Output the [X, Y] coordinate of the center of the cell containing the given text.  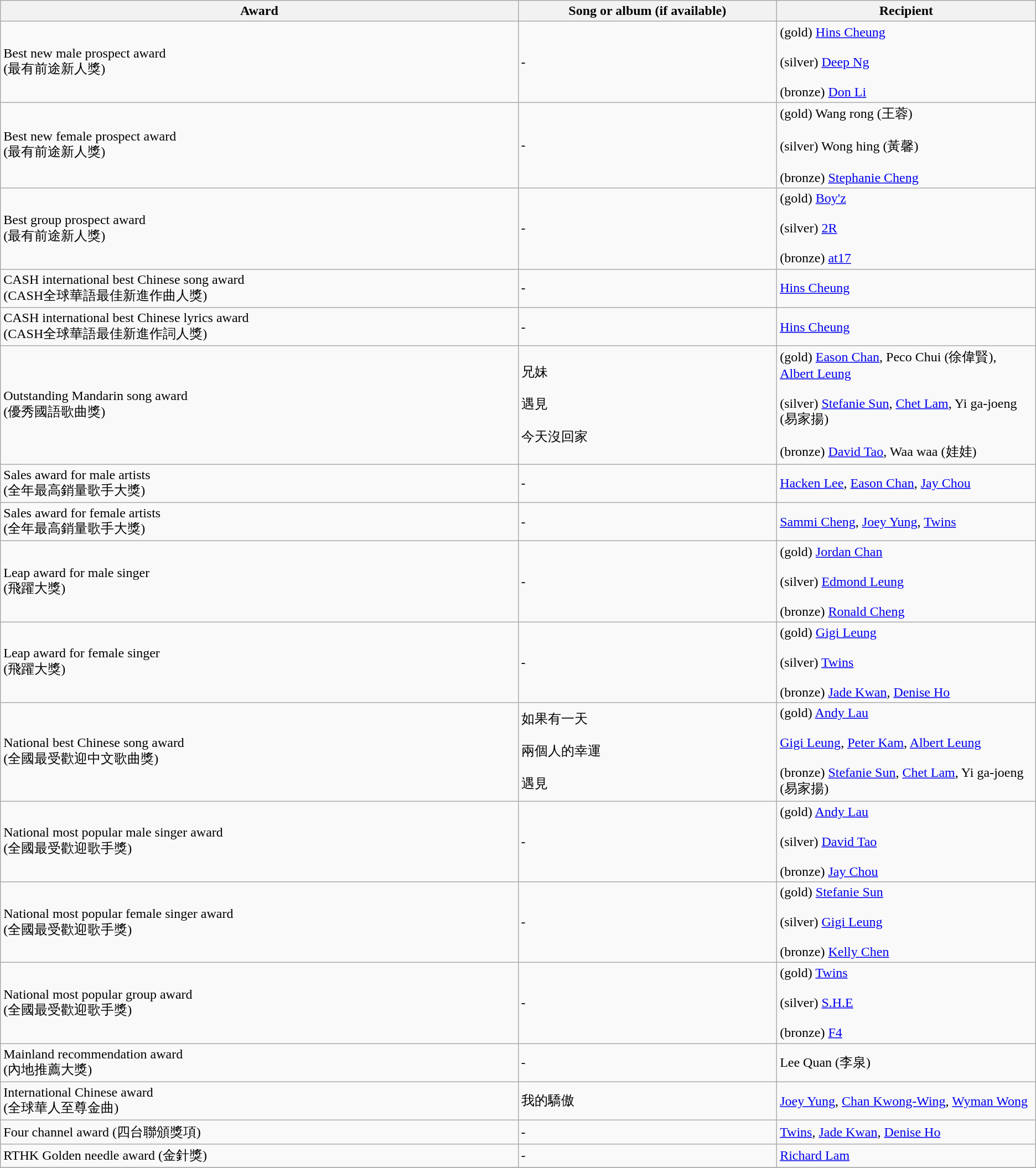
(gold) Andy LauGigi Leung, Peter Kam, Albert Leung(bronze) Stefanie Sun, Chet Lam, Yi ga-joeng (易家揚) [906, 752]
Joey Yung, Chan Kwong-Wing, Wyman Wong [906, 1101]
National best Chinese song award(全國最受歡迎中文歌曲獎) [259, 752]
(gold) Andy Lau(silver) David Tao(bronze) Jay Chou [906, 842]
National most popular group award(全國最受歡迎歌手獎) [259, 1003]
Best new female prospect award(最有前途新人獎) [259, 145]
National most popular female singer award(全國最受歡迎歌手獎) [259, 922]
(gold) Jordan Chan(silver) Edmond Leung(bronze) Ronald Cheng [906, 582]
(gold) Gigi Leung(silver) Twins(bronze) Jade Kwan, Denise Ho [906, 662]
Hacken Lee, Eason Chan, Jay Chou [906, 484]
Song or album (if available) [647, 11]
Sales award for female artists(全年最高銷量歌手大獎) [259, 522]
兄妹遇見今天沒回家 [647, 405]
Outstanding Mandarin song award(優秀國語歌曲獎) [259, 405]
(gold) Stefanie Sun(silver) Gigi Leung(bronze) Kelly Chen [906, 922]
Best group prospect award(最有前途新人獎) [259, 229]
Mainland recommendation award(內地推薦大獎) [259, 1063]
CASH international best Chinese song award(CASH全球華語最佳新進作曲人獎) [259, 288]
International Chinese award(全球華人至尊金曲) [259, 1101]
Twins, Jade Kwan, Denise Ho [906, 1132]
Leap award for male singer(飛躍大獎) [259, 582]
Lee Quan (李泉) [906, 1063]
National most popular male singer award(全國最受歡迎歌手獎) [259, 842]
Award [259, 11]
Recipient [906, 11]
Richard Lam [906, 1155]
如果有一天兩個人的幸運遇見 [647, 752]
Best new male prospect award(最有前途新人獎) [259, 62]
Sales award for male artists(全年最高銷量歌手大獎) [259, 484]
(gold) Twins(silver) S.H.E(bronze) F4 [906, 1003]
Four channel award (四台聯頒獎項) [259, 1132]
CASH international best Chinese lyrics award(CASH全球華語最佳新進作詞人獎) [259, 327]
我的驕傲 [647, 1101]
RTHK Golden needle award (金針獎) [259, 1155]
(gold) Boy'z(silver) 2R(bronze) at17 [906, 229]
(gold) Wang rong (王蓉)(silver) Wong hing (黃馨)(bronze) Stephanie Cheng [906, 145]
(gold) Hins Cheung(silver) Deep Ng(bronze) Don Li [906, 62]
Sammi Cheng, Joey Yung, Twins [906, 522]
Leap award for female singer(飛躍大獎) [259, 662]
(gold) Eason Chan, Peco Chui (徐偉賢), Albert Leung(silver) Stefanie Sun, Chet Lam, Yi ga-joeng (易家揚)(bronze) David Tao, Waa waa (娃娃) [906, 405]
